Output the [X, Y] coordinate of the center of the cell containing the given text.  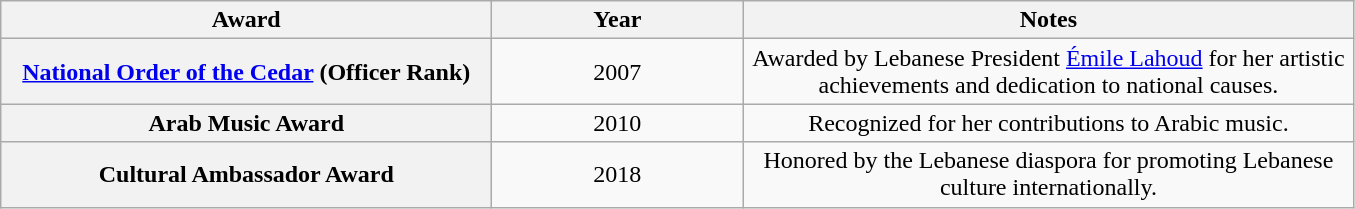
Notes [1048, 20]
Honored by the Lebanese diaspora for promoting Lebanese culture internationally. [1048, 174]
Cultural Ambassador Award [246, 174]
National Order of the Cedar (Officer Rank) [246, 72]
2010 [618, 123]
Recognized for her contributions to Arabic music. [1048, 123]
Arab Music Award [246, 123]
2018 [618, 174]
Year [618, 20]
Awarded by Lebanese President Émile Lahoud for her artistic achievements and dedication to national causes. [1048, 72]
Award [246, 20]
2007 [618, 72]
